Return the [x, y] coordinate for the center point of the cell that contains the specified text.  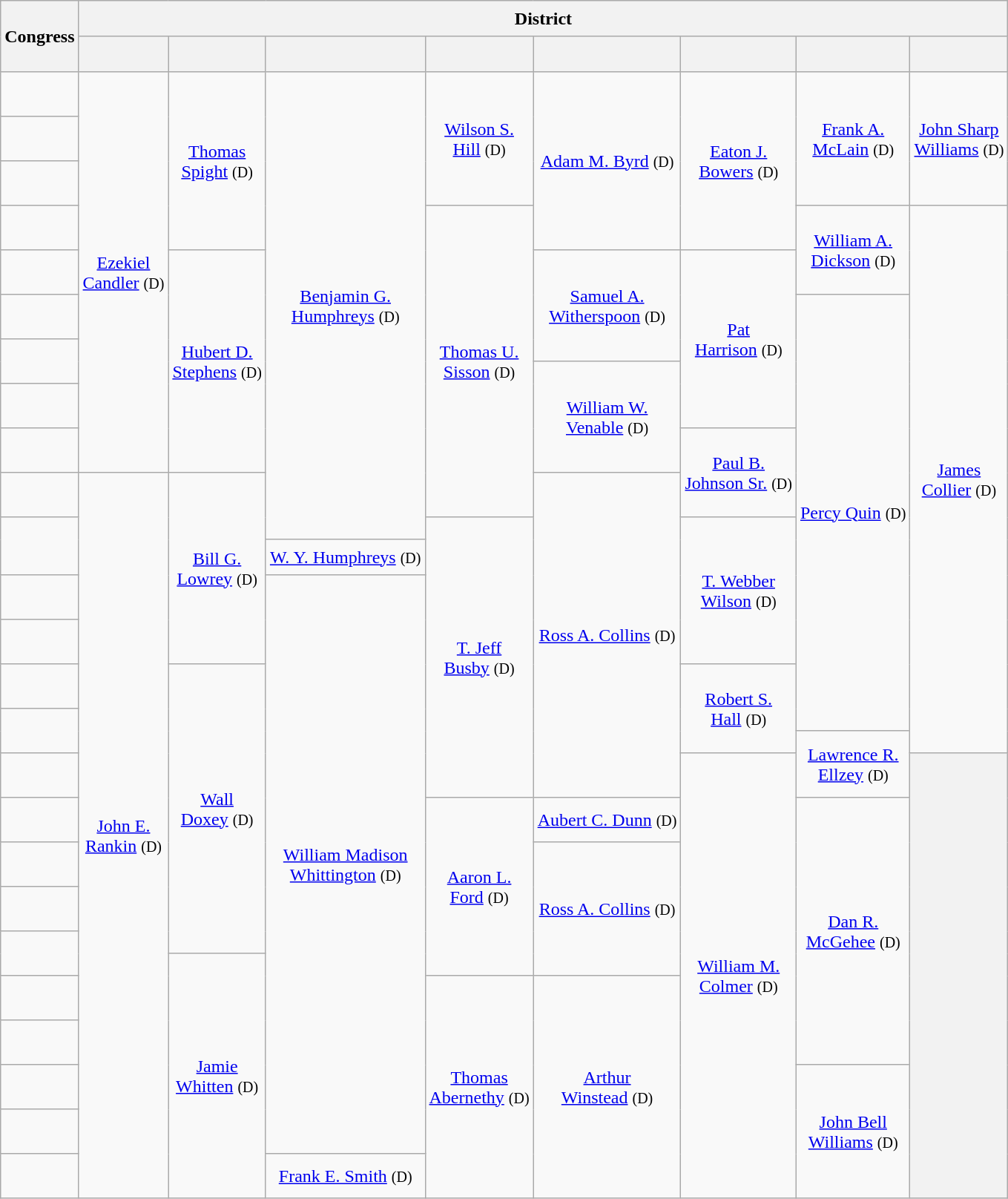
Frank E. Smith (D) [346, 1176]
William A.Dickson (D) [853, 250]
T. JeffBusby (D) [479, 657]
Aubert C. Dunn (D) [607, 820]
Samuel A.Witherspoon (D) [607, 306]
Aaron L.Ford (D) [479, 887]
ThomasSpight (D) [217, 161]
Bill G.Lowrey (D) [217, 568]
Percy Quin (D) [853, 513]
Adam M. Byrd (D) [607, 161]
T. WebberWilson (D) [739, 591]
Robert S.Hall (D) [739, 709]
Frank A.McLain (D) [853, 139]
Eaton J.Bowers (D) [739, 161]
District [543, 19]
Wilson S.Hill (D) [479, 139]
John E.Rankin (D) [123, 835]
Congress [40, 36]
William M.Colmer (D) [739, 976]
William W.Venable (D) [607, 417]
ThomasAbernethy (D) [479, 1087]
Benjamin G.Humphreys (D) [346, 306]
Lawrence R.Ellzey (D) [853, 764]
ArthurWinstead (D) [607, 1087]
EzekielCandler (D) [123, 272]
JamieWhitten (D) [217, 1076]
William MadisonWhittington (D) [346, 864]
Paul B.Johnson Sr. (D) [739, 473]
W. Y. Humphreys (D) [346, 557]
JamesCollier (D) [959, 479]
John BellWilliams (D) [853, 1131]
Thomas U.Sisson (D) [479, 361]
WallDoxey (D) [217, 809]
PatHarrison (D) [739, 339]
Hubert D.Stephens (D) [217, 361]
John SharpWilliams (D) [959, 139]
Dan R.McGehee (D) [853, 931]
